Scan for the cell matching the given text and deliver its [x, y] coordinate at center. 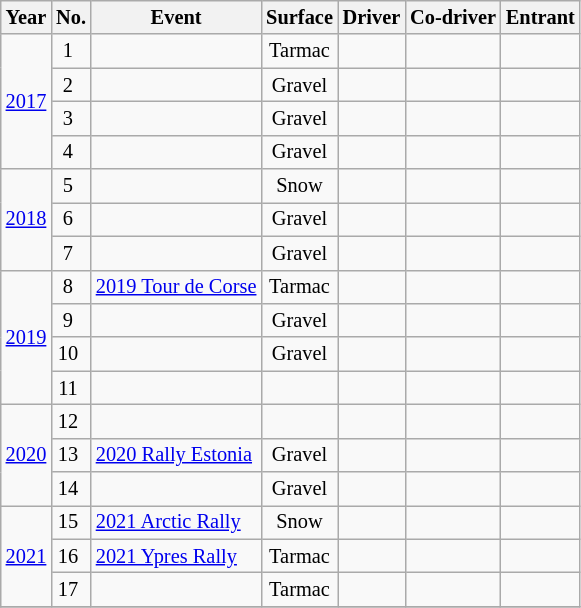
2017 [26, 102]
2 [71, 85]
10 [71, 354]
2019 [26, 338]
15 [71, 522]
2021 [26, 556]
2019 Tour de Corse [176, 287]
13 [71, 455]
8 [71, 287]
16 [71, 556]
2021 Ypres Rally [176, 556]
11 [71, 388]
Co-driver [453, 17]
2020 [26, 454]
2021 Arctic Rally [176, 522]
2020 Rally Estonia [176, 455]
Driver [372, 17]
Surface [299, 17]
2018 [26, 220]
14 [71, 489]
No. [71, 17]
6 [71, 219]
1 [71, 51]
7 [71, 253]
5 [71, 186]
Event [176, 17]
17 [71, 589]
3 [71, 118]
4 [71, 152]
Entrant [540, 17]
12 [71, 421]
9 [71, 320]
Year [26, 17]
